Locate the cell with the specified text and output its [X, Y] center coordinate. 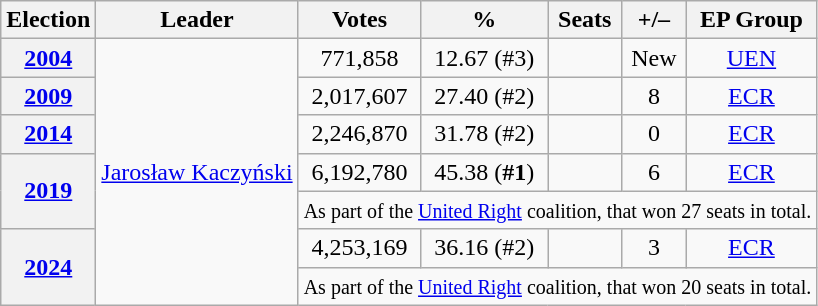
27.40 (#2) [484, 96]
0 [654, 134]
New [654, 58]
2009 [48, 96]
2,017,607 [360, 96]
36.16 (#2) [484, 248]
Votes [360, 20]
771,858 [360, 58]
4,253,169 [360, 248]
As part of the United Right coalition, that won 27 seats in total. [558, 210]
2,246,870 [360, 134]
2014 [48, 134]
2019 [48, 191]
Leader [197, 20]
31.78 (#2) [484, 134]
Election [48, 20]
12.67 (#3) [484, 58]
45.38 (#1) [484, 172]
6,192,780 [360, 172]
EP Group [752, 20]
+/– [654, 20]
2004 [48, 58]
As part of the United Right coalition, that won 20 seats in total. [558, 286]
UEN [752, 58]
Seats [585, 20]
Jarosław Kaczyński [197, 172]
2024 [48, 267]
8 [654, 96]
% [484, 20]
6 [654, 172]
3 [654, 248]
